Output the [X, Y] coordinate of the center of the cell containing the given text.  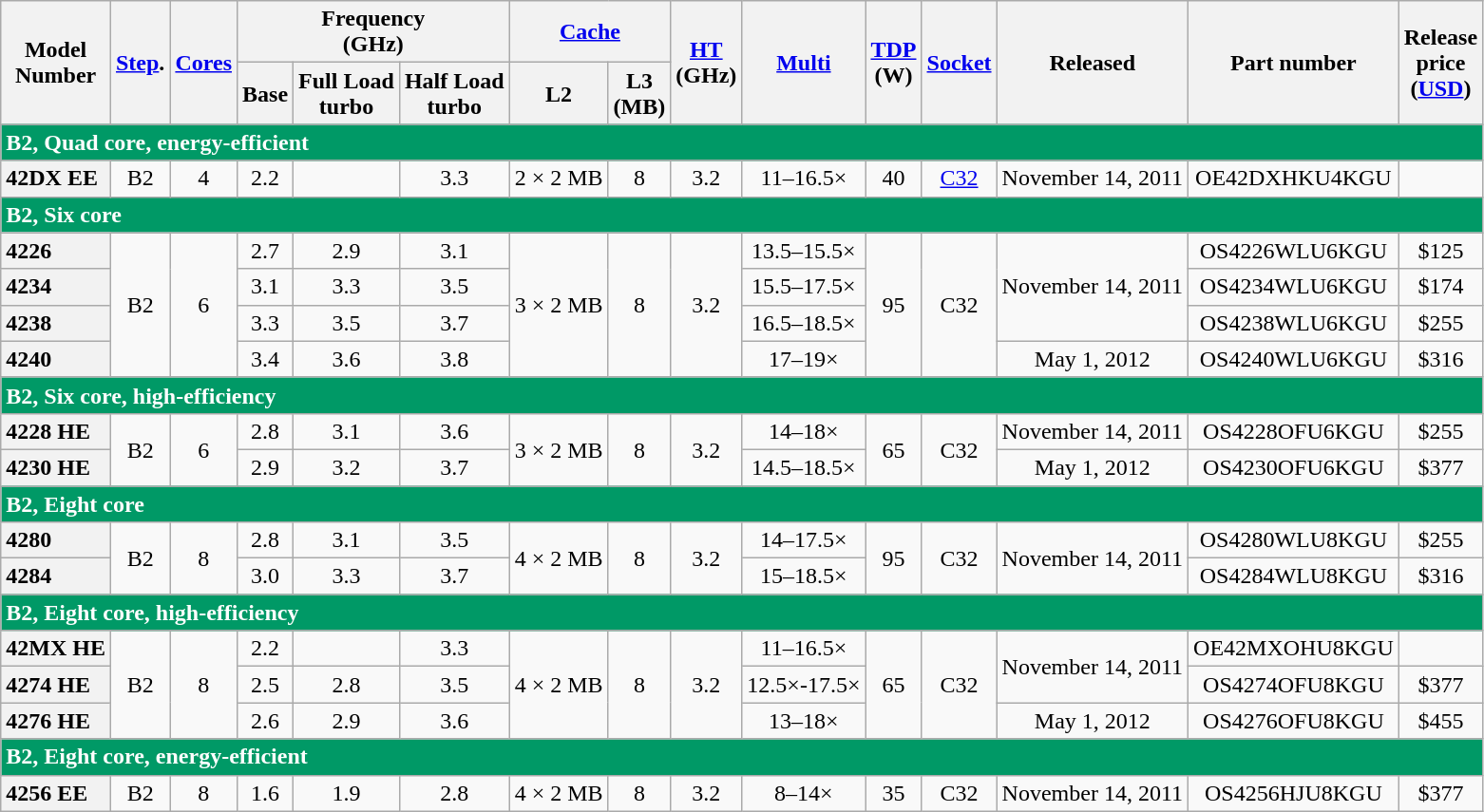
2.7 [266, 251]
2.6 [266, 721]
13–18× [804, 721]
35 [893, 793]
B2, Eight core [742, 504]
OS4230OFU6KGU [1294, 467]
Releaseprice(USD) [1440, 63]
Cache [590, 32]
14.5–18.5× [804, 467]
Half Loadturbo [454, 93]
OS4256HJU8KGU [1294, 793]
17–19× [804, 359]
$125 [1440, 251]
Part number [1294, 63]
Released [1093, 63]
3.0 [266, 576]
OS4280WLU8KGU [1294, 540]
OS4274OFU8KGU [1294, 685]
B2, Six core, high-efficiency [742, 395]
4284 [56, 576]
16.5–18.5× [804, 323]
OE42DXHKU4KGU [1294, 179]
4228 HE [56, 431]
4280 [56, 540]
Cores [203, 63]
Multi [804, 63]
L2 [559, 93]
OS4228OFU6KGU [1294, 431]
B2, Eight core, high-efficiency [742, 613]
B2, Quad core, energy-efficient [742, 142]
40 [893, 179]
4234 [56, 287]
Full Loadturbo [347, 93]
4276 HE [56, 721]
8–14× [804, 793]
Frequency(GHz) [374, 32]
OS4234WLU6KGU [1294, 287]
14–17.5× [804, 540]
1.9 [347, 793]
12.5×-17.5× [804, 685]
42MX HE [56, 649]
4274 HE [56, 685]
4240 [56, 359]
B2, Six core [742, 215]
TDP(W) [893, 63]
Base [266, 93]
Step. [140, 63]
ModelNumber [56, 63]
HT(GHz) [707, 63]
13.5–15.5× [804, 251]
$174 [1440, 287]
42DX EE [56, 179]
2 × 2 MB [559, 179]
3.4 [266, 359]
OS4284WLU8KGU [1294, 576]
15–18.5× [804, 576]
15.5–17.5× [804, 287]
4226 [56, 251]
4 [203, 179]
OS4240WLU6KGU [1294, 359]
OS4226WLU6KGU [1294, 251]
OS4238WLU6KGU [1294, 323]
$455 [1440, 721]
OE42MXOHU8KGU [1294, 649]
4256 EE [56, 793]
OS4276OFU8KGU [1294, 721]
L3(MB) [639, 93]
14–18× [804, 431]
2.5 [266, 685]
B2, Eight core, energy-efficient [742, 757]
Socket [960, 63]
4230 HE [56, 467]
3.8 [454, 359]
4238 [56, 323]
1.6 [266, 793]
